Capture the cell that displays the provided text and extract its [x, y] central coordinate. 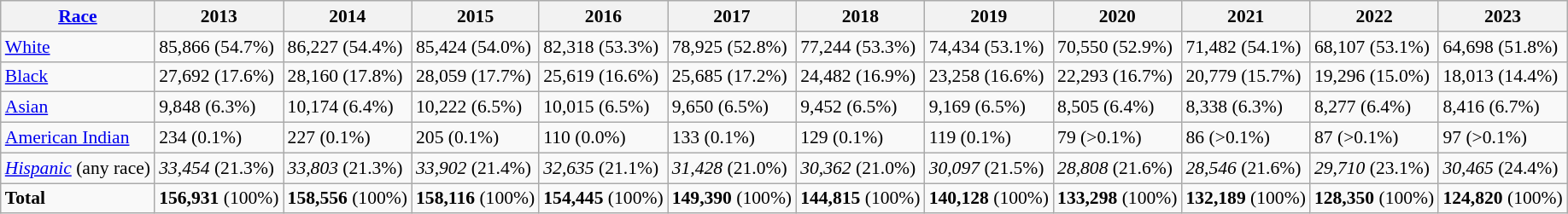
71,482 (54.1%) [1245, 47]
158,116 (100%) [475, 199]
8,277 (6.4%) [1374, 107]
234 (0.1%) [219, 138]
9,452 (6.5%) [860, 107]
28,546 (21.6%) [1245, 168]
149,390 (100%) [732, 199]
74,434 (53.1%) [989, 47]
2016 [603, 16]
9,169 (6.5%) [989, 107]
29,710 (23.1%) [1374, 168]
28,808 (21.6%) [1117, 168]
140,128 (100%) [989, 199]
20,779 (15.7%) [1245, 77]
10,222 (6.5%) [475, 107]
8,505 (6.4%) [1117, 107]
Hispanic (any race) [78, 168]
25,619 (16.6%) [603, 77]
2019 [989, 16]
10,015 (6.5%) [603, 107]
2017 [732, 16]
110 (0.0%) [603, 138]
79 (>0.1%) [1117, 138]
158,556 (100%) [348, 199]
2021 [1245, 16]
77,244 (53.3%) [860, 47]
Asian [78, 107]
97 (>0.1%) [1502, 138]
2018 [860, 16]
85,866 (54.7%) [219, 47]
White [78, 47]
9,848 (6.3%) [219, 107]
31,428 (21.0%) [732, 168]
87 (>0.1%) [1374, 138]
154,445 (100%) [603, 199]
2020 [1117, 16]
133,298 (100%) [1117, 199]
22,293 (16.7%) [1117, 77]
227 (0.1%) [348, 138]
18,013 (14.4%) [1502, 77]
28,059 (17.7%) [475, 77]
33,902 (21.4%) [475, 168]
27,692 (17.6%) [219, 77]
24,482 (16.9%) [860, 77]
78,925 (52.8%) [732, 47]
23,258 (16.6%) [989, 77]
2023 [1502, 16]
25,685 (17.2%) [732, 77]
133 (0.1%) [732, 138]
33,454 (21.3%) [219, 168]
2015 [475, 16]
86 (>0.1%) [1245, 138]
30,362 (21.0%) [860, 168]
33,803 (21.3%) [348, 168]
Race [78, 16]
156,931 (100%) [219, 199]
86,227 (54.4%) [348, 47]
19,296 (15.0%) [1374, 77]
205 (0.1%) [475, 138]
64,698 (51.8%) [1502, 47]
8,416 (6.7%) [1502, 107]
124,820 (100%) [1502, 199]
144,815 (100%) [860, 199]
70,550 (52.9%) [1117, 47]
68,107 (53.1%) [1374, 47]
9,650 (6.5%) [732, 107]
82,318 (53.3%) [603, 47]
10,174 (6.4%) [348, 107]
Black [78, 77]
8,338 (6.3%) [1245, 107]
119 (0.1%) [989, 138]
132,189 (100%) [1245, 199]
2022 [1374, 16]
32,635 (21.1%) [603, 168]
30,465 (24.4%) [1502, 168]
129 (0.1%) [860, 138]
30,097 (21.5%) [989, 168]
28,160 (17.8%) [348, 77]
Total [78, 199]
128,350 (100%) [1374, 199]
American Indian [78, 138]
2013 [219, 16]
2014 [348, 16]
85,424 (54.0%) [475, 47]
